Extract the (x, y) coordinate from the center of the cell holding the provided text.  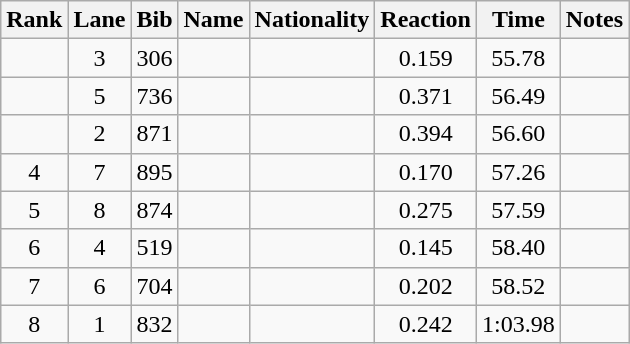
519 (154, 248)
55.78 (519, 58)
306 (154, 58)
Reaction (426, 20)
1:03.98 (519, 324)
Lane (100, 20)
0.371 (426, 96)
Name (214, 20)
Nationality (312, 20)
58.40 (519, 248)
1 (100, 324)
3 (100, 58)
0.170 (426, 172)
Notes (594, 20)
Time (519, 20)
871 (154, 134)
0.159 (426, 58)
832 (154, 324)
2 (100, 134)
57.59 (519, 210)
0.145 (426, 248)
0.394 (426, 134)
0.275 (426, 210)
56.60 (519, 134)
57.26 (519, 172)
704 (154, 286)
895 (154, 172)
0.242 (426, 324)
58.52 (519, 286)
736 (154, 96)
874 (154, 210)
56.49 (519, 96)
Bib (154, 20)
Rank (34, 20)
0.202 (426, 286)
